Pinpoint the cell where the given text exists, returning its [x, y] midpoint coordinate. 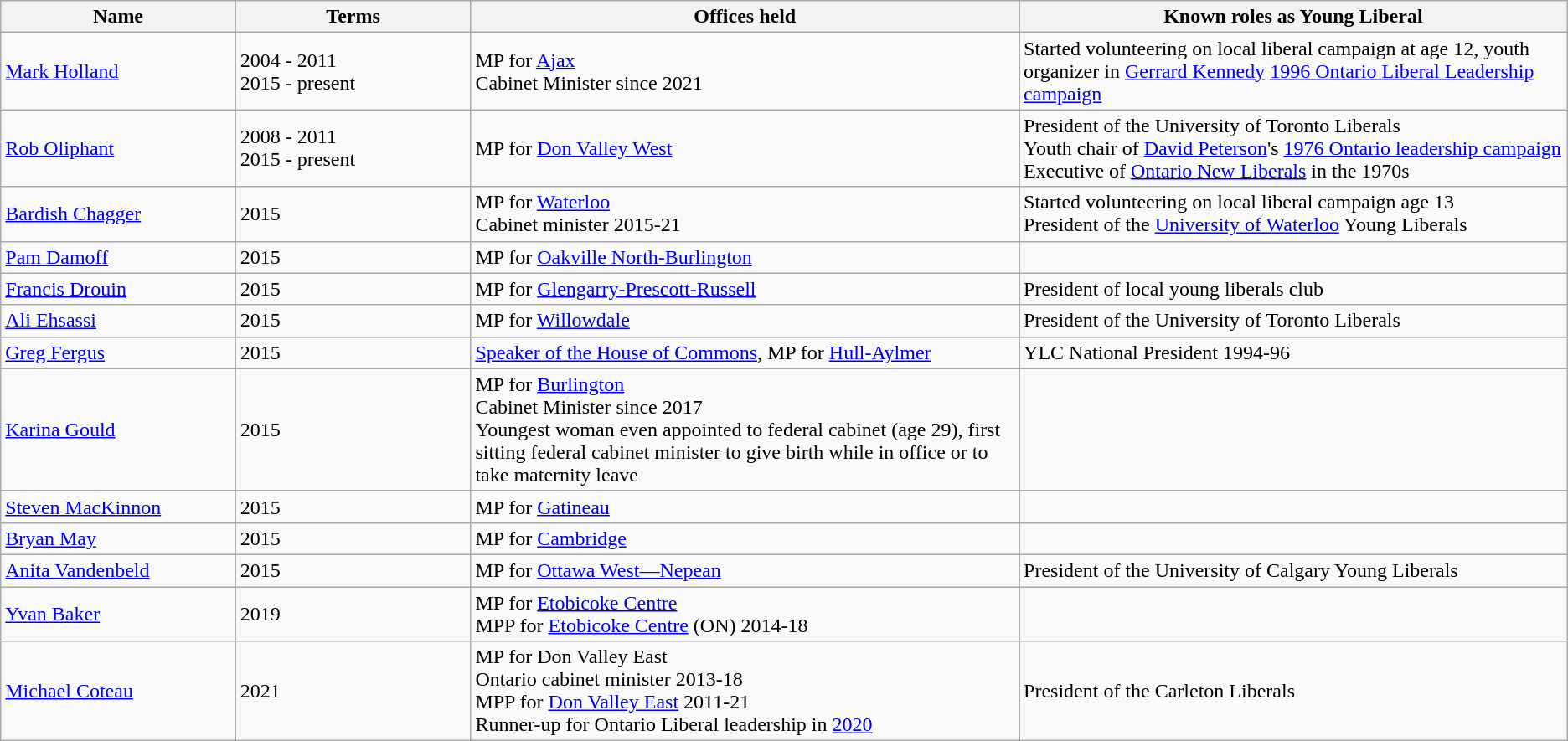
Yvan Baker [119, 613]
Francis Drouin [119, 289]
MP for WaterlooCabinet minister 2015-21 [745, 214]
Mark Holland [119, 71]
2008 - 2011 2015 - present [353, 148]
MP for Oakville North-Burlington [745, 257]
2019 [353, 613]
Greg Fergus [119, 352]
Name [119, 17]
MP for Cambridge [745, 538]
Started volunteering on local liberal campaign age 13President of the University of Waterloo Young Liberals [1293, 214]
MP for Glengarry-Prescott-Russell [745, 289]
YLC National President 1994-96 [1293, 352]
Known roles as Young Liberal [1293, 17]
MP for Gatineau [745, 507]
2004 - 20112015 - present [353, 71]
President of the University of Calgary Young Liberals [1293, 570]
Terms [353, 17]
Started volunteering on local liberal campaign at age 12, youth organizer in Gerrard Kennedy 1996 Ontario Liberal Leadership campaign [1293, 71]
MP for Ajax Cabinet Minister since 2021 [745, 71]
2021 [353, 692]
MP for Don Valley West [745, 148]
Bardish Chagger [119, 214]
MP for Don Valley EastOntario cabinet minister 2013-18MPP for Don Valley East 2011-21Runner-up for Ontario Liberal leadership in 2020 [745, 692]
President of the University of Toronto Liberals [1293, 321]
Offices held [745, 17]
President of the Carleton Liberals [1293, 692]
MP for Willowdale [745, 321]
Bryan May [119, 538]
Rob Oliphant [119, 148]
Anita Vandenbeld [119, 570]
MP for Etobicoke CentreMPP for Etobicoke Centre (ON) 2014-18 [745, 613]
MP for Ottawa West—Nepean [745, 570]
Karina Gould [119, 430]
Speaker of the House of Commons, MP for Hull-Aylmer [745, 352]
President of local young liberals club [1293, 289]
Steven MacKinnon [119, 507]
Pam Damoff [119, 257]
Michael Coteau [119, 692]
Ali Ehsassi [119, 321]
